Return (X, Y) of the center of cell containing provided text 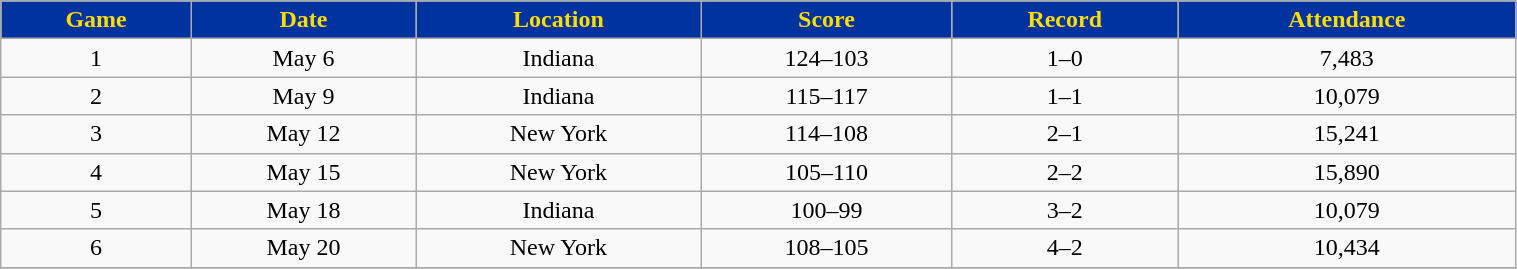
105–110 (826, 172)
3–2 (1065, 210)
2–2 (1065, 172)
10,434 (1347, 248)
Attendance (1347, 20)
7,483 (1347, 58)
1–1 (1065, 96)
1 (96, 58)
2 (96, 96)
May 15 (303, 172)
4–2 (1065, 248)
May 20 (303, 248)
3 (96, 134)
Score (826, 20)
114–108 (826, 134)
Date (303, 20)
6 (96, 248)
15,241 (1347, 134)
115–117 (826, 96)
May 6 (303, 58)
Record (1065, 20)
Location (559, 20)
15,890 (1347, 172)
124–103 (826, 58)
May 12 (303, 134)
5 (96, 210)
2–1 (1065, 134)
May 9 (303, 96)
Game (96, 20)
1–0 (1065, 58)
100–99 (826, 210)
108–105 (826, 248)
4 (96, 172)
May 18 (303, 210)
